Output the [X, Y] coordinate of the center of the cell containing the given text.  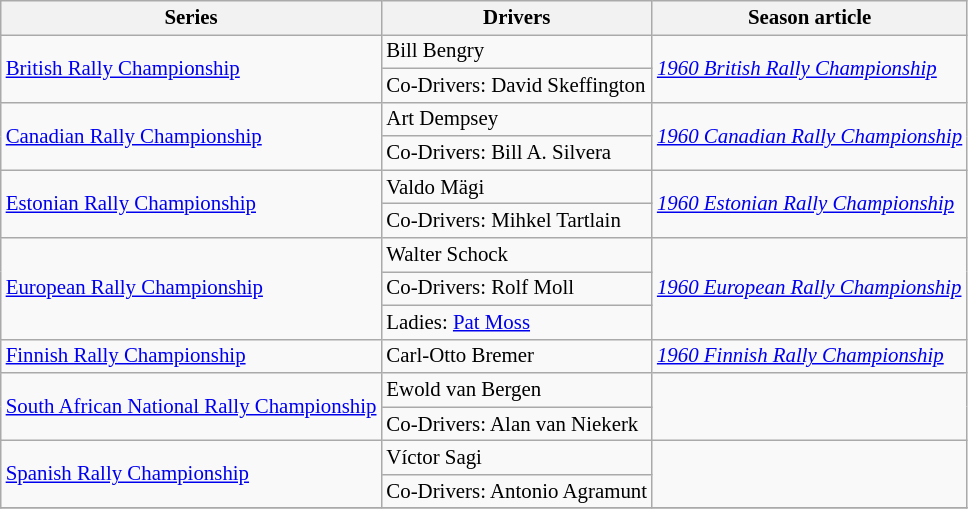
European Rally Championship [192, 289]
Series [192, 18]
Co-Drivers: Bill A. Silvera [516, 153]
1960 Canadian Rally Championship [810, 136]
1960 Estonian Rally Championship [810, 204]
1960 European Rally Championship [810, 289]
Finnish Rally Championship [192, 356]
1960 Finnish Rally Championship [810, 356]
Spanish Rally Championship [192, 475]
Co-Drivers: David Skeffington [516, 85]
South African National Rally Championship [192, 407]
Walter Schock [516, 255]
Season article [810, 18]
Bill Bengry [516, 51]
Ewold van Bergen [516, 390]
Co-Drivers: Alan van Niekerk [516, 424]
Víctor Sagi [516, 458]
Co-Drivers: Mihkel Tartlain [516, 221]
Co-Drivers: Antonio Agramunt [516, 491]
Estonian Rally Championship [192, 204]
Art Dempsey [516, 119]
Drivers [516, 18]
Canadian Rally Championship [192, 136]
Carl-Otto Bremer [516, 356]
Valdo Mägi [516, 187]
1960 British Rally Championship [810, 68]
Ladies: Pat Moss [516, 322]
Co-Drivers: Rolf Moll [516, 288]
British Rally Championship [192, 68]
